Locate the cell with the specified text and output its (x, y) center coordinate. 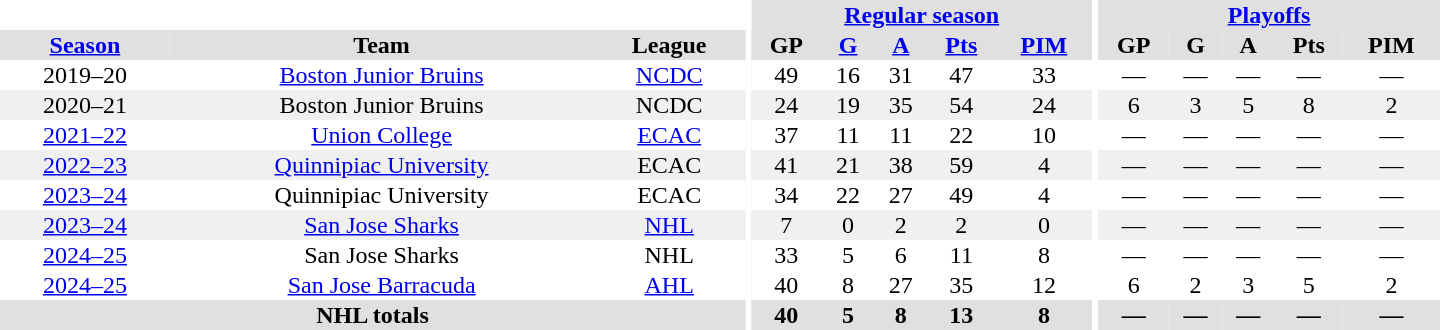
16 (848, 75)
2020–21 (85, 105)
10 (1044, 135)
47 (961, 75)
Union College (382, 135)
38 (900, 165)
Team (382, 45)
13 (961, 315)
19 (848, 105)
2022–23 (85, 165)
54 (961, 105)
AHL (669, 285)
Season (85, 45)
Regular season (922, 15)
San Jose Barracuda (382, 285)
41 (786, 165)
59 (961, 165)
7 (786, 225)
NHL totals (372, 315)
League (669, 45)
31 (900, 75)
37 (786, 135)
Playoffs (1269, 15)
34 (786, 195)
21 (848, 165)
2021–22 (85, 135)
2019–20 (85, 75)
12 (1044, 285)
